Capture the cell that displays the provided text and extract its (X, Y) central coordinate. 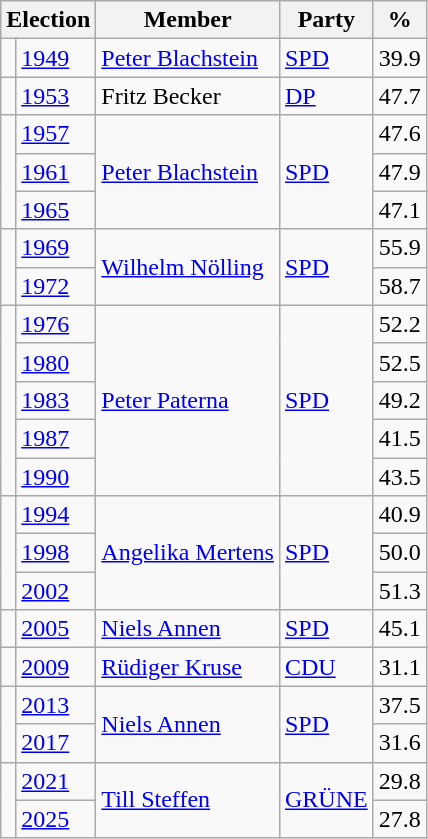
31.1 (400, 667)
37.5 (400, 705)
2013 (56, 705)
% (400, 20)
Rüdiger Kruse (188, 667)
Peter Paterna (188, 400)
Wilhelm Nölling (188, 267)
43.5 (400, 477)
51.3 (400, 591)
52.5 (400, 362)
47.6 (400, 134)
29.8 (400, 781)
2017 (56, 743)
2021 (56, 781)
1969 (56, 248)
2025 (56, 819)
1953 (56, 96)
GRÜNE (326, 800)
58.7 (400, 286)
1961 (56, 172)
41.5 (400, 438)
31.6 (400, 743)
52.2 (400, 324)
47.7 (400, 96)
1994 (56, 515)
1980 (56, 362)
1949 (56, 58)
1990 (56, 477)
49.2 (400, 400)
2009 (56, 667)
2005 (56, 629)
1965 (56, 210)
50.0 (400, 553)
55.9 (400, 248)
27.8 (400, 819)
39.9 (400, 58)
1998 (56, 553)
1987 (56, 438)
1976 (56, 324)
Member (188, 20)
Till Steffen (188, 800)
Party (326, 20)
Election (48, 20)
1983 (56, 400)
47.1 (400, 210)
45.1 (400, 629)
DP (326, 96)
CDU (326, 667)
40.9 (400, 515)
1957 (56, 134)
2002 (56, 591)
Fritz Becker (188, 96)
Angelika Mertens (188, 553)
47.9 (400, 172)
1972 (56, 286)
